Identify which cell holds the provided text, then report its [X, Y] central coordinate. 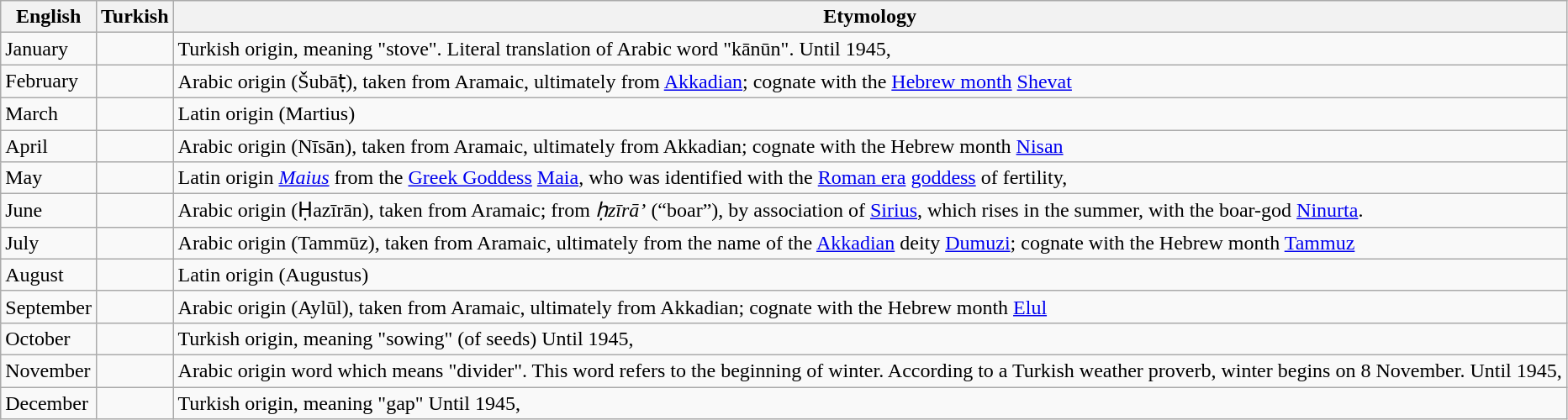
Arabic origin (Nīsān), taken from Aramaic, ultimately from Akkadian; cognate with the Hebrew month Nisan [869, 145]
July [49, 243]
Turkish origin, meaning "sowing" (of seeds) Until 1945, [869, 339]
Turkish [135, 17]
January [49, 49]
December [49, 402]
Turkish origin, meaning "stove". Literal translation of Arabic word "kānūn". Until 1945, [869, 49]
Arabic origin (Šubāṭ), taken from Aramaic, ultimately from Akkadian; cognate with the Hebrew month Shevat [869, 81]
November [49, 370]
June [49, 211]
April [49, 145]
September [49, 307]
English [49, 17]
Arabic origin (Ḥazīrān), taken from Aramaic; from ḥzīrā’ (“boar”), by association of Sirius, which rises in the summer, with the boar-god Ninurta. [869, 211]
Latin origin (Martius) [869, 113]
Latin origin Maius from the Greek Goddess Maia, who was identified with the Roman era goddess of fertility, [869, 178]
August [49, 275]
October [49, 339]
Arabic origin (Tammūz), taken from Aramaic, ultimately from the name of the Akkadian deity Dumuzi; cognate with the Hebrew month Tammuz [869, 243]
March [49, 113]
May [49, 178]
Arabic origin (Aylūl), taken from Aramaic, ultimately from Akkadian; cognate with the Hebrew month Elul [869, 307]
Turkish origin, meaning "gap" Until 1945, [869, 402]
Latin origin (Augustus) [869, 275]
February [49, 81]
Etymology [869, 17]
